Locate the cell with the specified text and output its [X, Y] center coordinate. 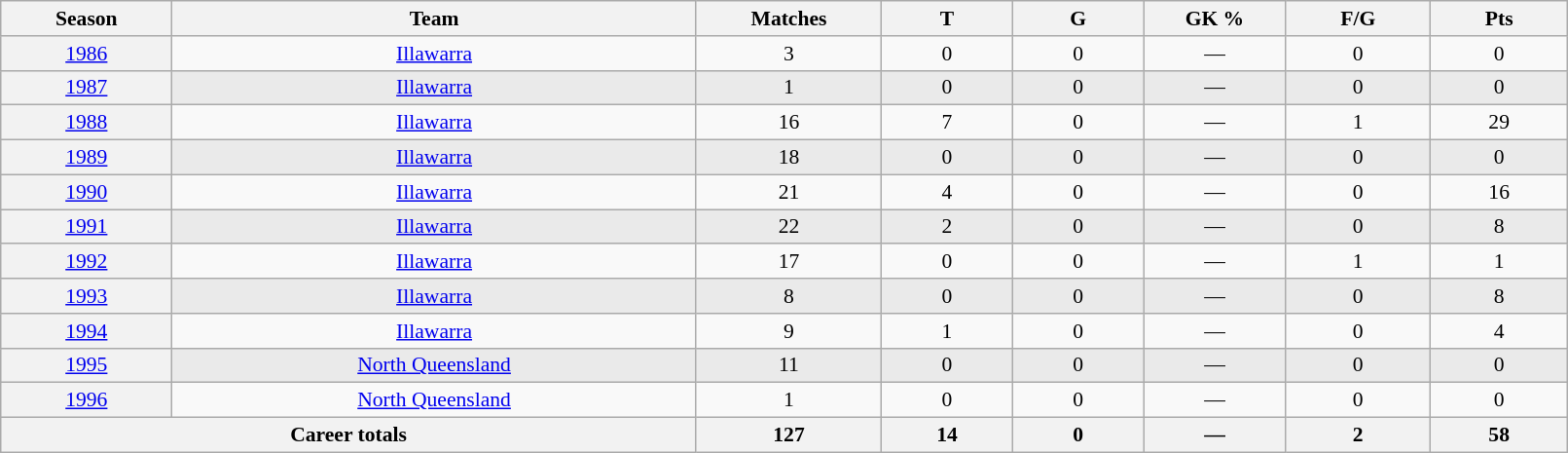
1990 [87, 192]
22 [788, 227]
7 [948, 123]
11 [788, 365]
58 [1499, 435]
1996 [87, 400]
127 [788, 435]
G [1078, 19]
17 [788, 262]
Matches [788, 19]
1989 [87, 158]
Season [87, 19]
1986 [87, 54]
1991 [87, 227]
1993 [87, 296]
18 [788, 158]
Career totals [348, 435]
T [948, 19]
21 [788, 192]
GK % [1215, 19]
Team [434, 19]
1994 [87, 331]
1992 [87, 262]
1987 [87, 88]
1995 [87, 365]
Pts [1499, 19]
3 [788, 54]
9 [788, 331]
F/G [1358, 19]
29 [1499, 123]
14 [948, 435]
1988 [87, 123]
